Scan for the cell matching the given text and deliver its (X, Y) coordinate at center. 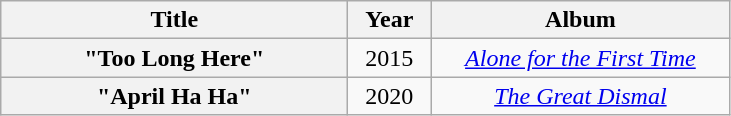
Album (580, 20)
Year (390, 20)
2020 (390, 96)
"Too Long Here" (174, 58)
Alone for the First Time (580, 58)
Title (174, 20)
The Great Dismal (580, 96)
2015 (390, 58)
"April Ha Ha" (174, 96)
